Extract the (X, Y) coordinate from the center of the cell holding the provided text.  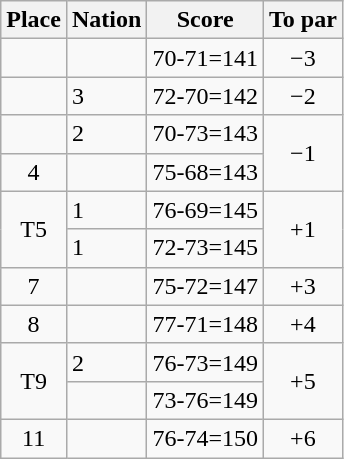
To par (302, 20)
−3 (302, 58)
−1 (302, 153)
−2 (302, 96)
72-73=145 (206, 248)
+4 (302, 324)
70-71=141 (206, 58)
11 (34, 438)
8 (34, 324)
72-70=142 (206, 96)
+1 (302, 229)
Place (34, 20)
76-73=149 (206, 362)
Nation (106, 20)
Score (206, 20)
3 (106, 96)
75-68=143 (206, 172)
77-71=148 (206, 324)
4 (34, 172)
+5 (302, 381)
T5 (34, 229)
75-72=147 (206, 286)
7 (34, 286)
70-73=143 (206, 134)
T9 (34, 381)
76-74=150 (206, 438)
+3 (302, 286)
73-76=149 (206, 400)
+6 (302, 438)
76-69=145 (206, 210)
